Pinpoint the cell where the given text exists, returning its [x, y] midpoint coordinate. 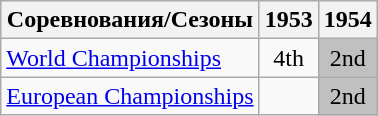
1954 [348, 20]
Соревнования/Сезоны [130, 20]
European Championships [130, 96]
1953 [288, 20]
4th [288, 58]
World Championships [130, 58]
